Search for the cell housing the specified text and yield its (X, Y) center coordinate. 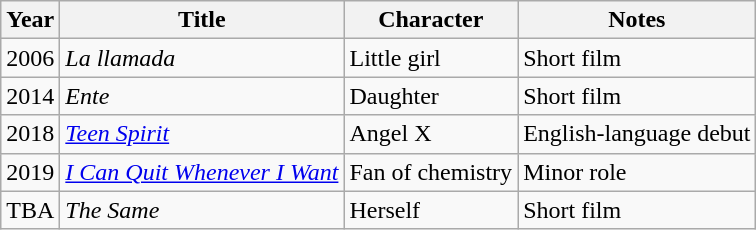
Little girl (431, 58)
Minor role (637, 172)
Daughter (431, 96)
2006 (30, 58)
Title (202, 20)
English-language debut (637, 134)
Ente (202, 96)
Herself (431, 210)
Character (431, 20)
I Can Quit Whenever I Want (202, 172)
2014 (30, 96)
The Same (202, 210)
La llamada (202, 58)
2019 (30, 172)
TBA (30, 210)
Fan of chemistry (431, 172)
Teen Spirit (202, 134)
2018 (30, 134)
Notes (637, 20)
Angel X (431, 134)
Year (30, 20)
